Locate the cell with the specified text and output its (X, Y) center coordinate. 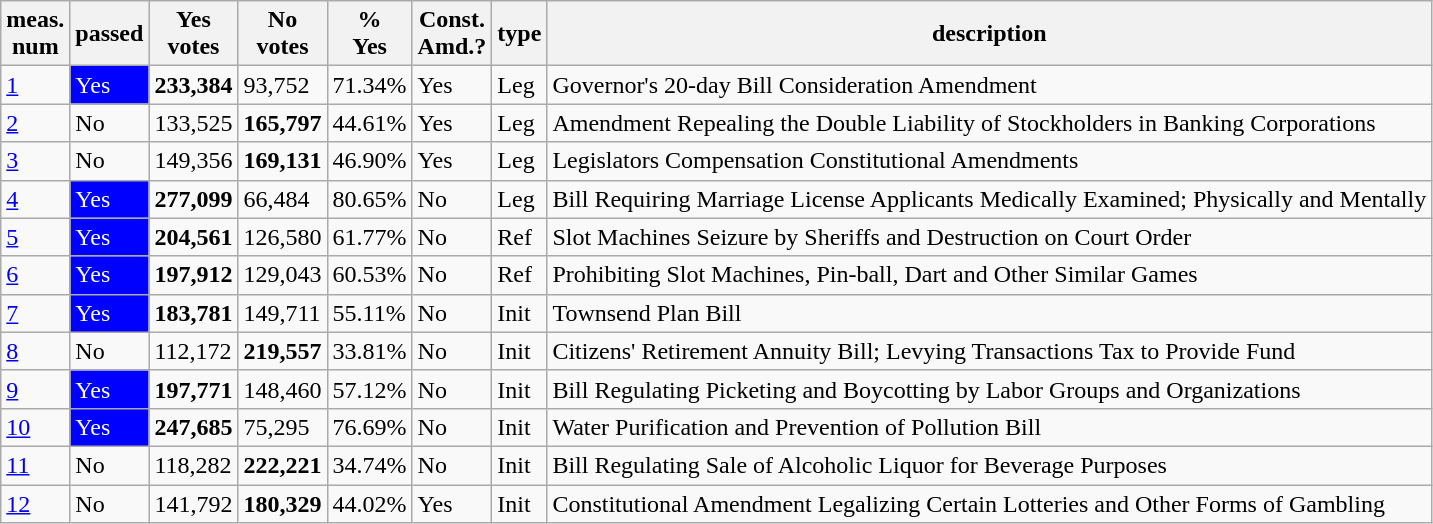
3 (36, 161)
112,172 (194, 351)
Bill Regulating Picketing and Boycotting by Labor Groups and Organizations (990, 389)
44.02% (370, 503)
Prohibiting Slot Machines, Pin-ball, Dart and Other Similar Games (990, 275)
9 (36, 389)
165,797 (282, 123)
4 (36, 199)
44.61% (370, 123)
80.65% (370, 199)
61.77% (370, 237)
Slot Machines Seizure by Sheriffs and Destruction on Court Order (990, 237)
8 (36, 351)
Bill Requiring Marriage License Applicants Medically Examined; Physically and Mentally (990, 199)
Governor's 20-day Bill Consideration Amendment (990, 85)
133,525 (194, 123)
%Yes (370, 34)
60.53% (370, 275)
Legislators Compensation Constitutional Amendments (990, 161)
129,043 (282, 275)
66,484 (282, 199)
Constitutional Amendment Legalizing Certain Lotteries and Other Forms of Gambling (990, 503)
247,685 (194, 427)
75,295 (282, 427)
180,329 (282, 503)
passed (110, 34)
233,384 (194, 85)
149,356 (194, 161)
7 (36, 313)
76.69% (370, 427)
71.34% (370, 85)
126,580 (282, 237)
118,282 (194, 465)
57.12% (370, 389)
Water Purification and Prevention of Pollution Bill (990, 427)
33.81% (370, 351)
Const.Amd.? (452, 34)
197,912 (194, 275)
148,460 (282, 389)
149,711 (282, 313)
1 (36, 85)
183,781 (194, 313)
5 (36, 237)
197,771 (194, 389)
meas.num (36, 34)
219,557 (282, 351)
Citizens' Retirement Annuity Bill; Levying Transactions Tax to Provide Fund (990, 351)
6 (36, 275)
46.90% (370, 161)
Novotes (282, 34)
55.11% (370, 313)
Bill Regulating Sale of Alcoholic Liquor for Beverage Purposes (990, 465)
12 (36, 503)
11 (36, 465)
description (990, 34)
141,792 (194, 503)
204,561 (194, 237)
Townsend Plan Bill (990, 313)
277,099 (194, 199)
10 (36, 427)
Amendment Repealing the Double Liability of Stockholders in Banking Corporations (990, 123)
169,131 (282, 161)
Yesvotes (194, 34)
222,221 (282, 465)
34.74% (370, 465)
type (520, 34)
93,752 (282, 85)
2 (36, 123)
